Return the (X, Y) coordinate for the center point of the cell that contains the specified text.  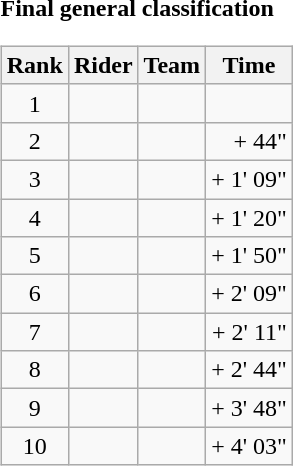
Rank (34, 65)
+ 2' 09" (250, 294)
+ 44" (250, 141)
7 (34, 332)
6 (34, 294)
+ 2' 44" (250, 370)
9 (34, 408)
8 (34, 370)
+ 4' 03" (250, 446)
+ 1' 20" (250, 217)
2 (34, 141)
+ 3' 48" (250, 408)
5 (34, 256)
Rider (103, 65)
4 (34, 217)
3 (34, 179)
1 (34, 103)
Time (250, 65)
+ 1' 50" (250, 256)
Team (172, 65)
+ 2' 11" (250, 332)
+ 1' 09" (250, 179)
10 (34, 446)
